Locate the cell with the specified text and output its [x, y] center coordinate. 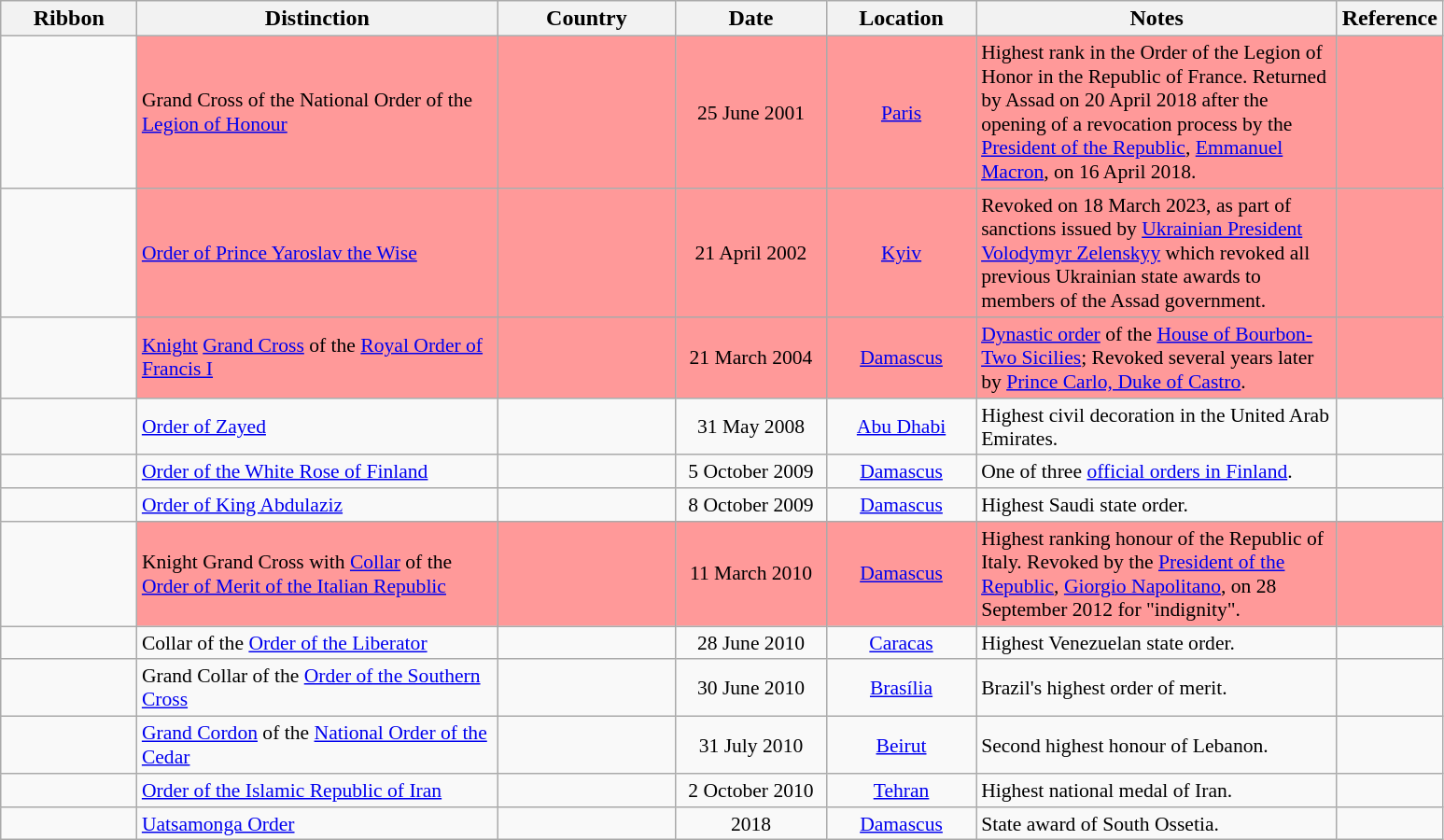
State award of South Ossetia. [1157, 823]
31 July 2010 [750, 745]
30 June 2010 [750, 687]
Order of the White Rose of Finland [317, 471]
2018 [750, 823]
One of three official orders in Finland. [1157, 471]
Order of King Abdulaziz [317, 505]
Country [586, 19]
11 March 2010 [750, 574]
28 June 2010 [750, 643]
Order of the Islamic Republic of Iran [317, 791]
Highest civil decoration in the United Arab Emirates. [1157, 426]
Highest ranking honour of the Republic of Italy. Revoked by the President of the Republic, Giorgio Napolitano, on 28 September 2012 for "indignity". [1157, 574]
Order of Prince Yaroslav the Wise [317, 253]
8 October 2009 [750, 505]
Reference [1389, 19]
Abu Dhabi [902, 426]
Knight Grand Cross of the Royal Order of Francis I [317, 358]
5 October 2009 [750, 471]
Ribbon [69, 19]
Grand Collar of the Order of the Southern Cross [317, 687]
Brazil's highest order of merit. [1157, 687]
Order of Zayed [317, 426]
Highest national medal of Iran. [1157, 791]
Grand Cross of the National Order of the Legion of Honour [317, 112]
Collar of the Order of the Liberator [317, 643]
Date [750, 19]
Tehran [902, 791]
Location [902, 19]
Uatsamonga Order [317, 823]
Highest Saudi state order. [1157, 505]
Paris [902, 112]
2 October 2010 [750, 791]
Knight Grand Cross with Collar of the Order of Merit of the Italian Republic [317, 574]
Kyiv [902, 253]
21 April 2002 [750, 253]
Dynastic order of the House of Bourbon-Two Sicilies; Revoked several years later by Prince Carlo, Duke of Castro. [1157, 358]
31 May 2008 [750, 426]
25 June 2001 [750, 112]
21 March 2004 [750, 358]
Grand Cordon of the National Order of the Cedar [317, 745]
Beirut [902, 745]
Brasília [902, 687]
Notes [1157, 19]
Second highest honour of Lebanon. [1157, 745]
Highest Venezuelan state order. [1157, 643]
Distinction [317, 19]
Caracas [902, 643]
